Return the [x, y] coordinate for the center point of the cell that contains the specified text.  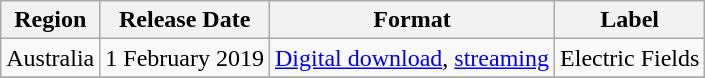
Label [630, 20]
Digital download, streaming [412, 58]
Electric Fields [630, 58]
Format [412, 20]
1 February 2019 [185, 58]
Region [50, 20]
Australia [50, 58]
Release Date [185, 20]
